Return the (x, y) coordinate for the center point of the cell that contains the specified text.  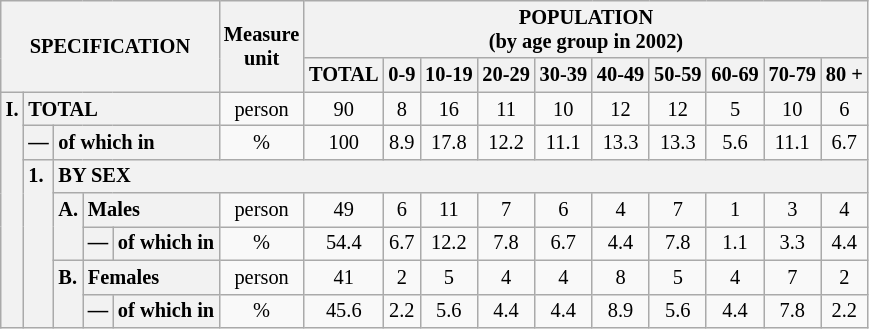
20-29 (506, 75)
1 (734, 210)
40-49 (620, 75)
BY SEX (461, 176)
SPECIFICATION (110, 46)
3.3 (792, 243)
1.1 (734, 243)
54.4 (344, 243)
3 (792, 210)
I. (12, 210)
49 (344, 210)
60-69 (734, 75)
30-39 (564, 75)
B. (68, 294)
16 (448, 109)
A. (68, 226)
80 + (844, 75)
0-9 (402, 75)
Males (151, 210)
41 (344, 277)
45.6 (344, 311)
17.8 (448, 142)
90 (344, 109)
Females (151, 277)
POPULATION (by age group in 2002) (586, 29)
70-79 (792, 75)
50-59 (678, 75)
Measure unit (262, 46)
1. (38, 243)
10-19 (448, 75)
100 (344, 142)
